From the cell containing the given text, extract its center point as (X, Y) coordinate. 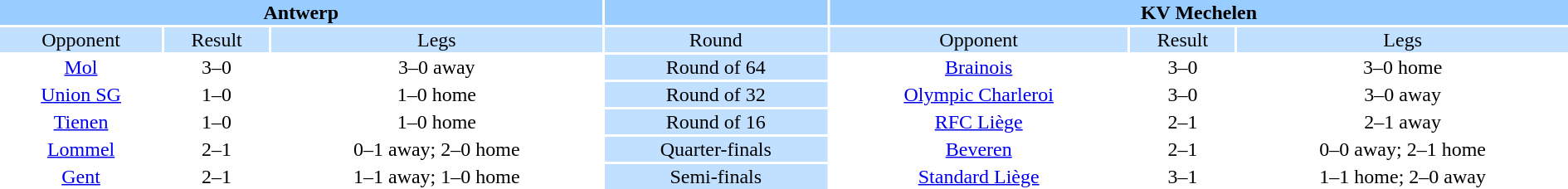
Union SG (81, 94)
Olympic Charleroi (979, 94)
0–1 away; 2–0 home (436, 149)
Standard Liège (979, 177)
Beveren (979, 149)
KV Mechelen (1199, 12)
1–1 home; 2–0 away (1402, 177)
1–1 away; 1–0 home (436, 177)
Brainois (979, 67)
0–0 away; 2–1 home (1402, 149)
Lommel (81, 149)
2–1 away (1402, 122)
Gent (81, 177)
Quarter-finals (716, 149)
Semi-finals (716, 177)
Round of 64 (716, 67)
Tienen (81, 122)
3–0 home (1402, 67)
Round of 16 (716, 122)
Mol (81, 67)
Round of 32 (716, 94)
RFC Liège (979, 122)
Antwerp (301, 12)
3–1 (1182, 177)
Round (716, 40)
